From the cell containing the given text, extract its center point as [x, y] coordinate. 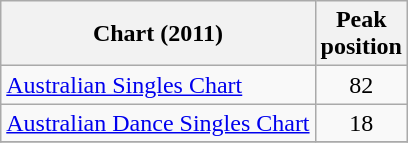
Australian Dance Singles Chart [158, 123]
Peakposition [361, 34]
Chart (2011) [158, 34]
Australian Singles Chart [158, 85]
18 [361, 123]
82 [361, 85]
